Pinpoint the cell where the given text exists, returning its [x, y] midpoint coordinate. 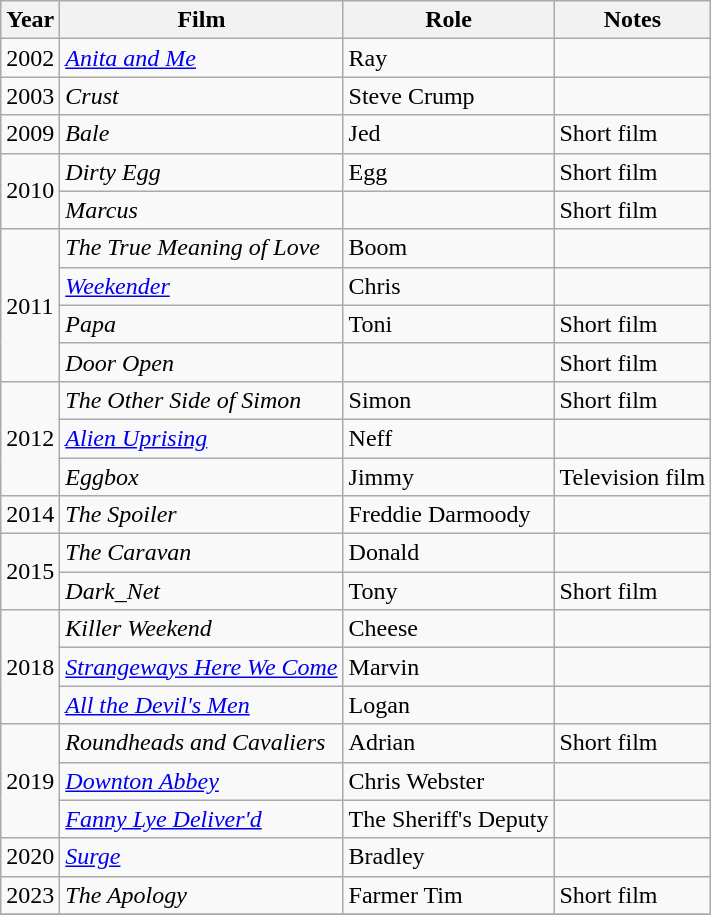
The True Meaning of Love [202, 248]
Notes [632, 20]
Cheese [448, 629]
Weekender [202, 286]
Strangeways Here We Come [202, 667]
Surge [202, 857]
2009 [30, 134]
2020 [30, 857]
The Apology [202, 895]
Freddie Darmoody [448, 515]
Simon [448, 400]
Boom [448, 248]
Bale [202, 134]
Logan [448, 705]
Crust [202, 96]
Dark_Net [202, 591]
Egg [448, 172]
2002 [30, 58]
Roundheads and Cavaliers [202, 743]
Jed [448, 134]
Dirty Egg [202, 172]
2012 [30, 438]
Alien Uprising [202, 438]
Film [202, 20]
The Caravan [202, 553]
The Spoiler [202, 515]
Killer Weekend [202, 629]
Chris [448, 286]
Door Open [202, 362]
Papa [202, 324]
Year [30, 20]
2019 [30, 781]
2003 [30, 96]
Eggbox [202, 477]
Donald [448, 553]
Adrian [448, 743]
Ray [448, 58]
Fanny Lye Deliver'd [202, 819]
Role [448, 20]
Toni [448, 324]
Television film [632, 477]
2010 [30, 191]
Jimmy [448, 477]
The Other Side of Simon [202, 400]
Chris Webster [448, 781]
Tony [448, 591]
Marvin [448, 667]
Marcus [202, 210]
Neff [448, 438]
Bradley [448, 857]
Anita and Me [202, 58]
2023 [30, 895]
The Sheriff's Deputy [448, 819]
Downton Abbey [202, 781]
Steve Crump [448, 96]
All the Devil's Men [202, 705]
2018 [30, 667]
2014 [30, 515]
2011 [30, 305]
Farmer Tim [448, 895]
2015 [30, 572]
